From the cell containing the given text, extract its center point as [x, y] coordinate. 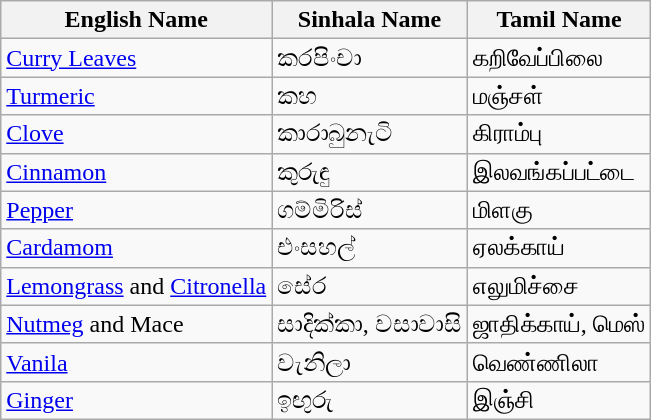
Vanila [136, 362]
සාදික්කා, වසාවාසි [370, 324]
English Name [136, 20]
ඉඟුරු [370, 400]
கறிவேப்பிலை [559, 58]
Cardamom [136, 248]
Pepper [136, 210]
Tamil Name [559, 20]
வெண்ணிலா [559, 362]
Nutmeg and Mace [136, 324]
එංසහල් [370, 248]
කුරුඳු [370, 172]
සේර [370, 286]
இஞ்சி [559, 400]
Clove [136, 134]
மஞ்சள் [559, 96]
Curry Leaves [136, 58]
කහ [370, 96]
கிராம்பு [559, 134]
Lemongrass and Citronella [136, 286]
ගම්මිරිස් [370, 210]
කාරාබුනැටි [370, 134]
மிளகு [559, 210]
ஜாதிக்காய், மெஸ் [559, 324]
කරපිංචා [370, 58]
වැනිලා [370, 362]
ஏலக்காய் [559, 248]
Cinnamon [136, 172]
Sinhala Name [370, 20]
எலுமிச்சை [559, 286]
Turmeric [136, 96]
இலவங்கப்பட்டை [559, 172]
Ginger [136, 400]
